Scan for the cell matching the given text and deliver its [x, y] coordinate at center. 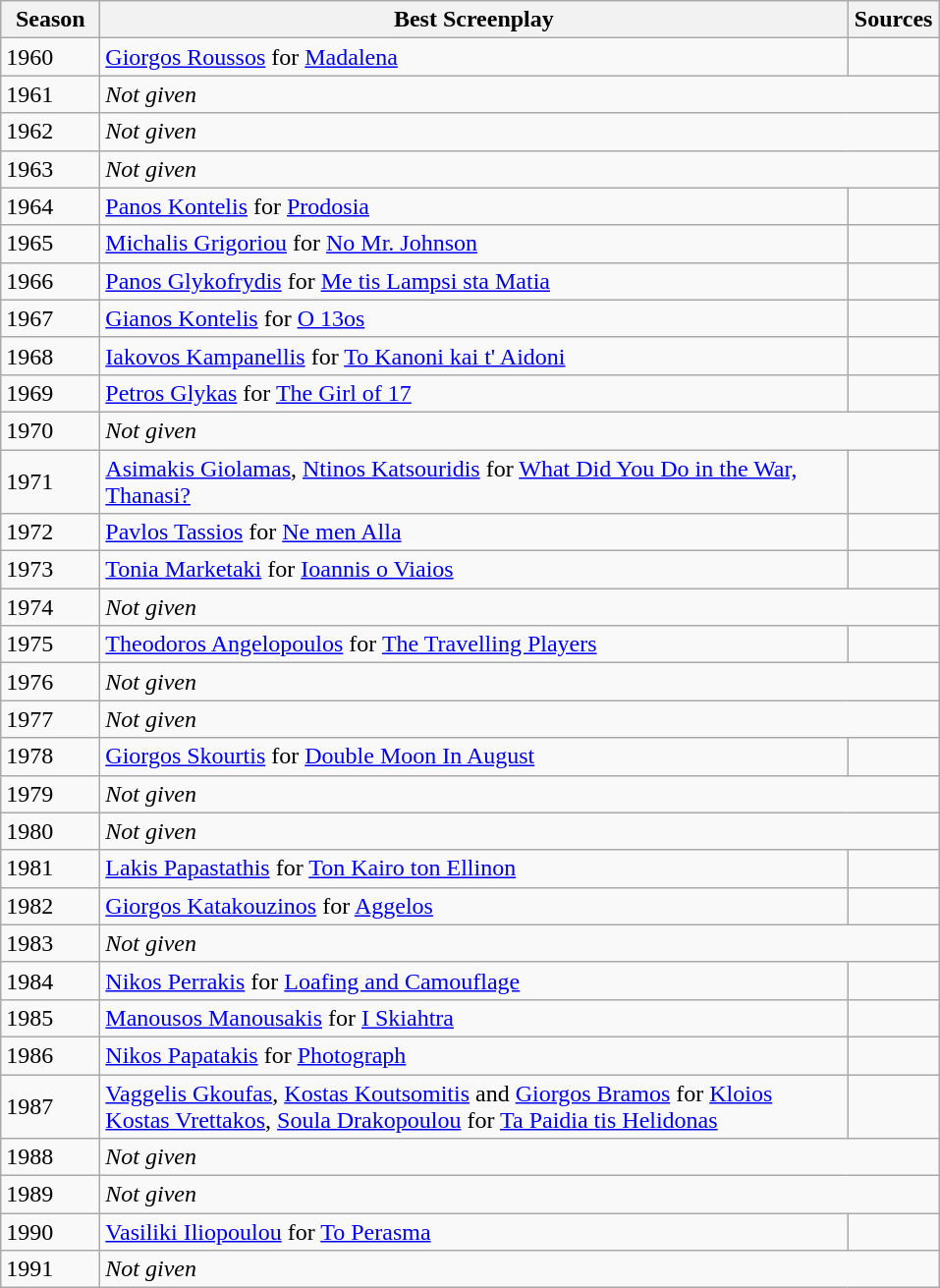
Lakis Papastathis for Ton Kairo ton Ellinon [473, 868]
Season [51, 20]
1966 [51, 281]
Giorgos Skourtis for Double Moon In August [473, 756]
1978 [51, 756]
Giorgos Katakouzinos for Aggelos [473, 906]
1983 [51, 943]
Gianos Kontelis for O 13os [473, 318]
1961 [51, 94]
1988 [51, 1157]
1960 [51, 57]
Panos Kontelis for Prodosia [473, 206]
1987 [51, 1106]
Theodoros Angelopoulos for The Travelling Players [473, 644]
1968 [51, 356]
Michalis Grigoriou for No Mr. Johnson [473, 244]
Vasiliki Iliopoulou for To Perasma [473, 1232]
1967 [51, 318]
1989 [51, 1195]
1964 [51, 206]
1977 [51, 719]
1973 [51, 570]
Pavlos Tassios for Ne men Alla [473, 532]
1990 [51, 1232]
1962 [51, 132]
Giorgos Roussos for Madalena [473, 57]
Vaggelis Gkoufas, Kostas Koutsomitis and Giorgos Bramos for KloiosKostas Vrettakos, Soula Drakopoulou for Ta Paidia tis Helidonas [473, 1106]
1972 [51, 532]
1984 [51, 980]
Petros Glykas for The Girl of 17 [473, 393]
1970 [51, 430]
1963 [51, 169]
Tonia Marketaki for Ioannis o Viaios [473, 570]
1991 [51, 1269]
1986 [51, 1055]
Sources [894, 20]
Asimakis Giolamas, Ntinos Katsouridis for What Did You Do in the War, Thanasi? [473, 481]
Panos Glykofrydis for Me tis Lampsi sta Matia [473, 281]
1971 [51, 481]
1982 [51, 906]
1974 [51, 607]
Iakovos Kampanellis for To Kanoni kai t' Aidoni [473, 356]
Best Screenplay [473, 20]
Manousos Manousakis for I Skiahtra [473, 1018]
1965 [51, 244]
1980 [51, 831]
1981 [51, 868]
1976 [51, 682]
1985 [51, 1018]
1975 [51, 644]
Nikos Perrakis for Loafing and Camouflage [473, 980]
Nikos Papatakis for Photograph [473, 1055]
1969 [51, 393]
1979 [51, 794]
